Extract the [x, y] coordinate from the center of the cell holding the provided text.  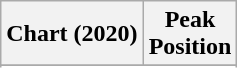
Chart (2020) [72, 34]
Peak Position [190, 34]
